For the text-containing cell, return its midpoint in (x, y) coordinate format. 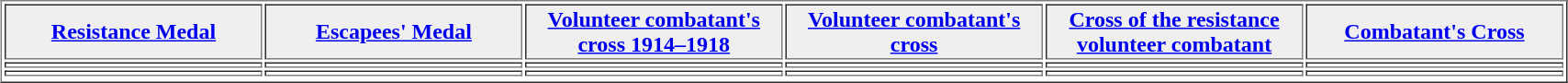
Volunteer combatant's cross 1914–1918 (654, 31)
Escapees' Medal (394, 31)
Cross of the resistance volunteer combatant (1174, 31)
Volunteer combatant's cross (913, 31)
Combatant's Cross (1434, 31)
Resistance Medal (133, 31)
